Detect which cell encompasses the target text, then output its (X, Y) center coordinate. 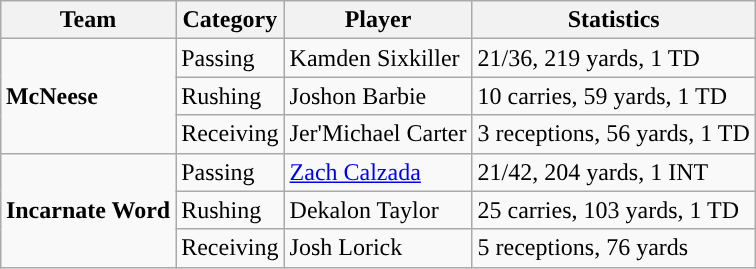
Josh Lorick (378, 248)
Kamden Sixkiller (378, 58)
Joshon Barbie (378, 96)
3 receptions, 56 yards, 1 TD (614, 134)
25 carries, 103 yards, 1 TD (614, 210)
Category (230, 20)
5 receptions, 76 yards (614, 248)
10 carries, 59 yards, 1 TD (614, 96)
Dekalon Taylor (378, 210)
21/36, 219 yards, 1 TD (614, 58)
McNeese (88, 96)
Jer'Michael Carter (378, 134)
21/42, 204 yards, 1 INT (614, 172)
Player (378, 20)
Statistics (614, 20)
Team (88, 20)
Zach Calzada (378, 172)
Incarnate Word (88, 210)
